Output the [X, Y] coordinate of the center of the cell containing the given text.  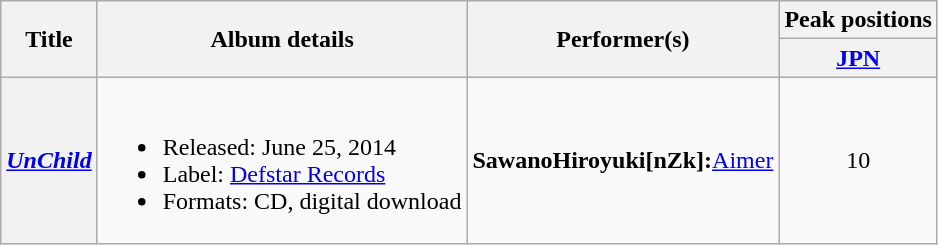
Album details [282, 39]
SawanoHiroyuki[nZk]:Aimer [623, 160]
Title [49, 39]
10 [858, 160]
JPN [858, 58]
Peak positions [858, 20]
UnChild [49, 160]
Performer(s) [623, 39]
Released: June 25, 2014 Label: Defstar RecordsFormats: CD, digital download [282, 160]
